Pinpoint the cell where the given text exists, returning its [x, y] midpoint coordinate. 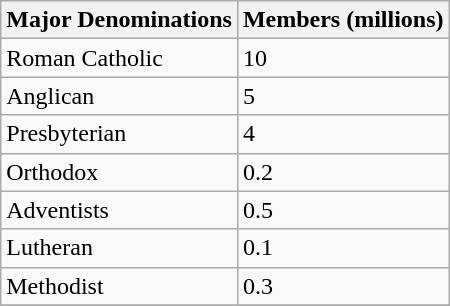
Methodist [120, 286]
4 [343, 134]
Adventists [120, 210]
Major Denominations [120, 20]
0.2 [343, 172]
Orthodox [120, 172]
Lutheran [120, 248]
Members (millions) [343, 20]
Anglican [120, 96]
Roman Catholic [120, 58]
Presbyterian [120, 134]
0.3 [343, 286]
0.5 [343, 210]
0.1 [343, 248]
5 [343, 96]
10 [343, 58]
